Determine the (X, Y) coordinate at the center of the cell enclosing the given text.  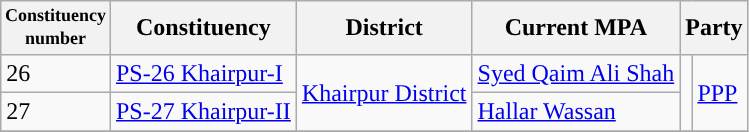
Constituency (203, 28)
Party (714, 28)
District (384, 28)
27 (56, 111)
Hallar Wassan (576, 111)
Syed Qaim Ali Shah (576, 73)
Khairpur District (384, 92)
PS-27 Khairpur-II (203, 111)
Current MPA (576, 28)
PS-26 Khairpur-I (203, 73)
PPP (720, 92)
26 (56, 73)
Constituency number (56, 28)
